Scan for the cell matching the given text and deliver its (X, Y) coordinate at center. 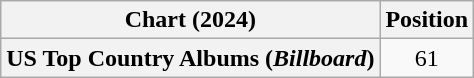
Position (427, 20)
Chart (2024) (190, 20)
61 (427, 58)
US Top Country Albums (Billboard) (190, 58)
